Capture the cell that displays the provided text and extract its [X, Y] central coordinate. 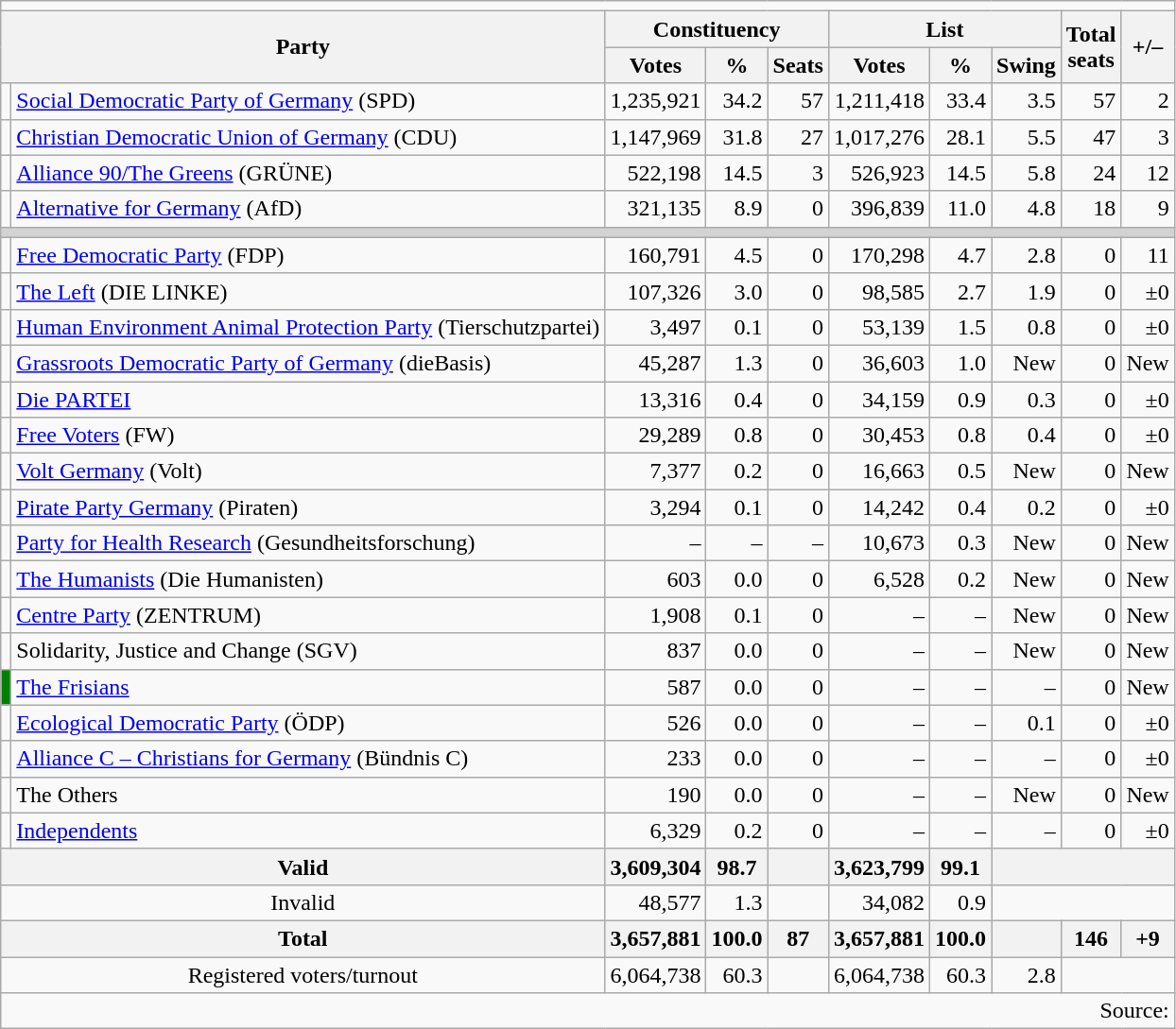
The Humanists (Die Humanisten) [308, 579]
1.5 [960, 327]
6,329 [656, 831]
Social Democratic Party of Germany (SPD) [308, 101]
33.4 [960, 101]
Free Voters (FW) [308, 436]
30,453 [879, 436]
Grassroots Democratic Party of Germany (dieBasis) [308, 363]
99.1 [960, 866]
Free Democratic Party (FDP) [308, 255]
160,791 [656, 255]
Ecological Democratic Party (ÖDP) [308, 723]
1,211,418 [879, 101]
Centre Party (ZENTRUM) [308, 615]
Pirate Party Germany (Piraten) [308, 507]
146 [1091, 938]
10,673 [879, 543]
18 [1091, 209]
List [944, 29]
321,135 [656, 209]
170,298 [879, 255]
233 [656, 759]
45,287 [656, 363]
Solidarity, Justice and Change (SGV) [308, 651]
Christian Democratic Union of Germany (CDU) [308, 137]
11.0 [960, 209]
190 [656, 795]
5.8 [1027, 173]
34,159 [879, 400]
87 [798, 938]
2.7 [960, 291]
Alternative for Germany (AfD) [308, 209]
13,316 [656, 400]
The Frisians [308, 687]
36,603 [879, 363]
The Left (DIE LINKE) [308, 291]
28.1 [960, 137]
603 [656, 579]
48,577 [656, 902]
Constituency [717, 29]
Source: [588, 1011]
3.5 [1027, 101]
24 [1091, 173]
3,623,799 [879, 866]
Alliance 90/The Greens (GRÜNE) [308, 173]
7,377 [656, 472]
Total [303, 938]
27 [798, 137]
Volt Germany (Volt) [308, 472]
396,839 [879, 209]
98.7 [737, 866]
2 [1148, 101]
34,082 [879, 902]
8.9 [737, 209]
522,198 [656, 173]
3,609,304 [656, 866]
1,235,921 [656, 101]
Party for Health Research (Gesundheitsforschung) [308, 543]
3,294 [656, 507]
Alliance C – Christians for Germany (Bündnis C) [308, 759]
1.0 [960, 363]
5.5 [1027, 137]
587 [656, 687]
14,242 [879, 507]
107,326 [656, 291]
4.5 [737, 255]
4.7 [960, 255]
29,289 [656, 436]
Seats [798, 65]
31.8 [737, 137]
1.9 [1027, 291]
4.8 [1027, 209]
3.0 [737, 291]
+/– [1148, 47]
3,497 [656, 327]
47 [1091, 137]
1,017,276 [879, 137]
Independents [308, 831]
1,147,969 [656, 137]
6,528 [879, 579]
The Others [308, 795]
9 [1148, 209]
Swing [1027, 65]
526,923 [879, 173]
12 [1148, 173]
Party [303, 47]
1,908 [656, 615]
Die PARTEI [308, 400]
+9 [1148, 938]
Human Environment Animal Protection Party (Tierschutzpartei) [308, 327]
Registered voters/turnout [303, 974]
16,663 [879, 472]
11 [1148, 255]
98,585 [879, 291]
34.2 [737, 101]
Invalid [303, 902]
Valid [303, 866]
526 [656, 723]
Totalseats [1091, 47]
837 [656, 651]
53,139 [879, 327]
0.5 [960, 472]
